Find where the given text appears and provide that cell's center as (X, Y) coordinate. 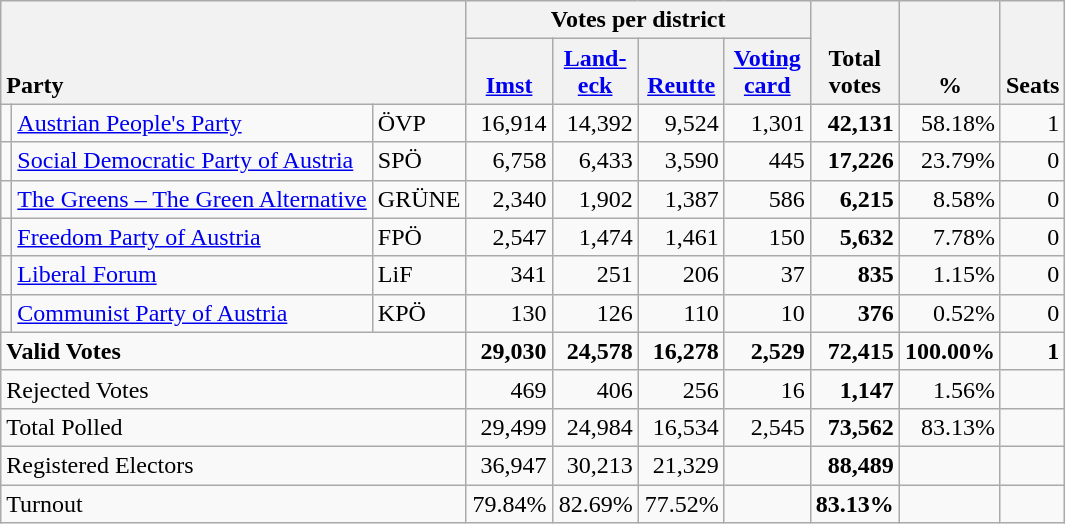
5,632 (854, 237)
16,534 (681, 427)
Rejected Votes (234, 389)
6,758 (509, 161)
Social Democratic Party of Austria (192, 161)
376 (854, 313)
1.56% (950, 389)
79.84% (509, 503)
Votes per district (638, 20)
The Greens – The Green Alternative (192, 199)
8.58% (950, 199)
37 (767, 275)
KPÖ (419, 313)
Reutte (681, 72)
10 (767, 313)
24,578 (595, 351)
% (950, 52)
100.00% (950, 351)
445 (767, 161)
6,433 (595, 161)
1.15% (950, 275)
110 (681, 313)
21,329 (681, 465)
82.69% (595, 503)
469 (509, 389)
30,213 (595, 465)
29,499 (509, 427)
16,278 (681, 351)
126 (595, 313)
Registered Electors (234, 465)
251 (595, 275)
77.52% (681, 503)
88,489 (854, 465)
2,340 (509, 199)
Seats (1032, 52)
406 (595, 389)
3,590 (681, 161)
6,215 (854, 199)
ÖVP (419, 123)
73,562 (854, 427)
1,902 (595, 199)
16 (767, 389)
1,147 (854, 389)
58.18% (950, 123)
17,226 (854, 161)
1,461 (681, 237)
Communist Party of Austria (192, 313)
0.52% (950, 313)
341 (509, 275)
Imst (509, 72)
72,415 (854, 351)
Party (234, 52)
Turnout (234, 503)
Votingcard (767, 72)
LiF (419, 275)
29,030 (509, 351)
130 (509, 313)
150 (767, 237)
Total Polled (234, 427)
Totalvotes (854, 52)
2,545 (767, 427)
Austrian People's Party (192, 123)
36,947 (509, 465)
42,131 (854, 123)
1,387 (681, 199)
14,392 (595, 123)
23.79% (950, 161)
206 (681, 275)
7.78% (950, 237)
Freedom Party of Austria (192, 237)
FPÖ (419, 237)
Valid Votes (234, 351)
24,984 (595, 427)
Land-eck (595, 72)
Liberal Forum (192, 275)
GRÜNE (419, 199)
2,547 (509, 237)
2,529 (767, 351)
1,474 (595, 237)
256 (681, 389)
1,301 (767, 123)
SPÖ (419, 161)
586 (767, 199)
16,914 (509, 123)
835 (854, 275)
9,524 (681, 123)
